Provide the [x, y] coordinate of the cell's center where the given text is located.  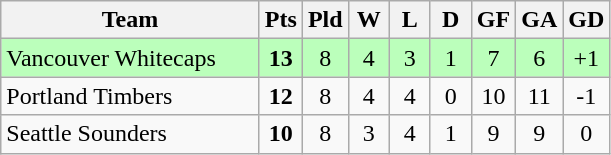
+1 [586, 58]
13 [280, 58]
Pld [325, 20]
Pts [280, 20]
Portland Timbers [130, 96]
6 [540, 58]
Vancouver Whitecaps [130, 58]
GD [586, 20]
L [410, 20]
11 [540, 96]
12 [280, 96]
Seattle Sounders [130, 134]
7 [493, 58]
-1 [586, 96]
Team [130, 20]
W [368, 20]
D [450, 20]
GA [540, 20]
GF [493, 20]
